Output the [x, y] coordinate of the center of the cell containing the given text.  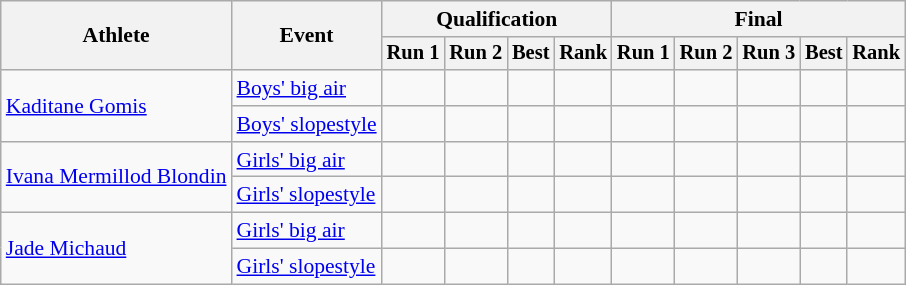
Boys' slopestyle [307, 124]
Boys' big air [307, 88]
Final [758, 19]
Jade Michaud [116, 248]
Kaditane Gomis [116, 106]
Run 3 [768, 54]
Qualification [497, 19]
Ivana Mermillod Blondin [116, 178]
Athlete [116, 36]
Event [307, 36]
